Identify which cell holds the provided text, then report its [x, y] central coordinate. 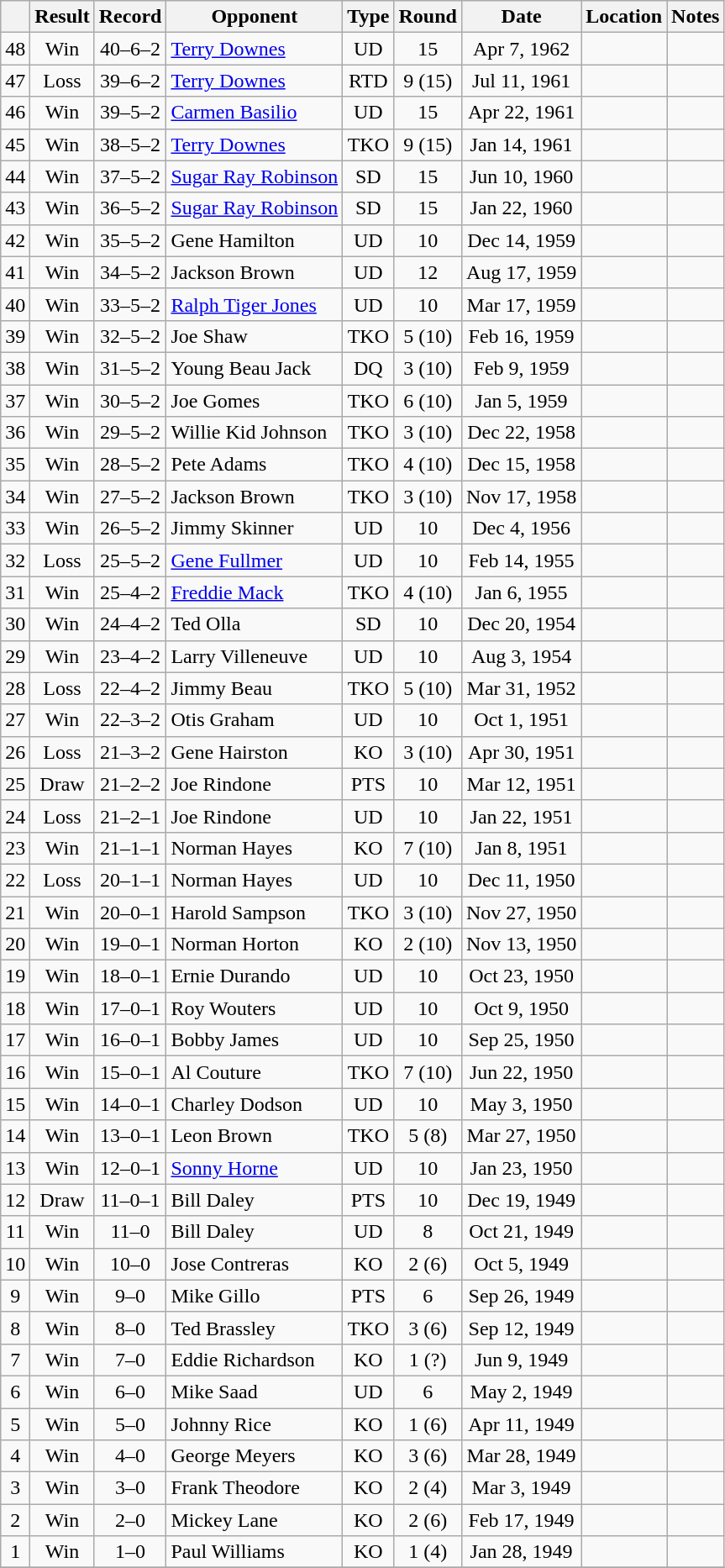
15–0–1 [130, 1072]
16 [15, 1072]
23–4–2 [130, 656]
30 [15, 624]
19–0–1 [130, 944]
Oct 23, 1950 [521, 976]
48 [15, 49]
Jun 10, 1960 [521, 176]
12–0–1 [130, 1168]
18–0–1 [130, 976]
Jan 22, 1960 [521, 208]
Round [428, 17]
27–5–2 [130, 497]
Jan 5, 1959 [521, 401]
Ted Olla [255, 624]
Jimmy Skinner [255, 529]
38 [15, 368]
26 [15, 752]
May 3, 1950 [521, 1104]
32 [15, 560]
31 [15, 592]
45 [15, 145]
27 [15, 720]
25–5–2 [130, 560]
26–5–2 [130, 529]
4–0 [130, 1456]
31–5–2 [130, 368]
Feb 14, 1955 [521, 560]
Sep 25, 1950 [521, 1040]
11–0–1 [130, 1200]
2 [15, 1520]
Jan 8, 1951 [521, 848]
47 [15, 81]
Frank Theodore [255, 1488]
Dec 14, 1959 [521, 240]
Al Couture [255, 1072]
21–1–1 [130, 848]
Mar 27, 1950 [521, 1136]
13–0–1 [130, 1136]
28 [15, 688]
37–5–2 [130, 176]
Joe Shaw [255, 336]
Jan 14, 1961 [521, 145]
Carmen Basilio [255, 113]
43 [15, 208]
Notes [696, 17]
11 [15, 1232]
Harold Sampson [255, 912]
25–4–2 [130, 592]
39 [15, 336]
Jose Contreras [255, 1264]
3–0 [130, 1488]
Paul Williams [255, 1552]
Willie Kid Johnson [255, 433]
Feb 9, 1959 [521, 368]
Gene Hairston [255, 752]
9–0 [130, 1296]
Apr 11, 1949 [521, 1424]
Mike Gillo [255, 1296]
Norman Horton [255, 944]
Eddie Richardson [255, 1360]
25 [15, 784]
9 [15, 1296]
Mar 12, 1951 [521, 784]
16–0–1 [130, 1040]
33 [15, 529]
10–0 [130, 1264]
Otis Graham [255, 720]
Oct 21, 1949 [521, 1232]
Nov 17, 1958 [521, 497]
32–5–2 [130, 336]
21–2–1 [130, 816]
Oct 9, 1950 [521, 1008]
Dec 20, 1954 [521, 624]
May 2, 1949 [521, 1392]
24–4–2 [130, 624]
19 [15, 976]
Result [62, 17]
RTD [368, 81]
Sonny Horne [255, 1168]
28–5–2 [130, 465]
Gene Fullmer [255, 560]
22–4–2 [130, 688]
Larry Villeneuve [255, 656]
Joe Gomes [255, 401]
40–6–2 [130, 49]
Mickey Lane [255, 1520]
38–5–2 [130, 145]
35 [15, 465]
Dec 11, 1950 [521, 880]
Type [368, 17]
Pete Adams [255, 465]
Mar 31, 1952 [521, 688]
Ernie Durando [255, 976]
17–0–1 [130, 1008]
14–0–1 [130, 1104]
34 [15, 497]
Apr 22, 1961 [521, 113]
5 [15, 1424]
41 [15, 272]
2–0 [130, 1520]
Record [130, 17]
46 [15, 113]
20 [15, 944]
22 [15, 880]
21–3–2 [130, 752]
Oct 5, 1949 [521, 1264]
11–0 [130, 1232]
6 (10) [428, 401]
Johnny Rice [255, 1424]
22–3–2 [130, 720]
3 [15, 1488]
44 [15, 176]
DQ [368, 368]
39–5–2 [130, 113]
7–0 [130, 1360]
42 [15, 240]
Bobby James [255, 1040]
6–0 [130, 1392]
Opponent [255, 17]
Jan 22, 1951 [521, 816]
Feb 16, 1959 [521, 336]
7 [15, 1360]
20–1–1 [130, 880]
5 (8) [428, 1136]
Leon Brown [255, 1136]
Dec 15, 1958 [521, 465]
Dec 4, 1956 [521, 529]
Young Beau Jack [255, 368]
2 (10) [428, 944]
Apr 7, 1962 [521, 49]
Dec 22, 1958 [521, 433]
Nov 13, 1950 [521, 944]
1 (6) [428, 1424]
Date [521, 17]
Mar 28, 1949 [521, 1456]
Jun 9, 1949 [521, 1360]
Sep 12, 1949 [521, 1328]
18 [15, 1008]
Mar 3, 1949 [521, 1488]
Aug 17, 1959 [521, 272]
Jan 6, 1955 [521, 592]
21–2–2 [130, 784]
Jul 11, 1961 [521, 81]
23 [15, 848]
8–0 [130, 1328]
1–0 [130, 1552]
George Meyers [255, 1456]
Nov 27, 1950 [521, 912]
13 [15, 1168]
Location [624, 17]
29–5–2 [130, 433]
Apr 30, 1951 [521, 752]
Jimmy Beau [255, 688]
30–5–2 [130, 401]
5–0 [130, 1424]
2 (4) [428, 1488]
Charley Dodson [255, 1104]
Freddie Mack [255, 592]
Feb 17, 1949 [521, 1520]
Mar 17, 1959 [521, 304]
Jun 22, 1950 [521, 1072]
Gene Hamilton [255, 240]
Ralph Tiger Jones [255, 304]
Jan 23, 1950 [521, 1168]
24 [15, 816]
Aug 3, 1954 [521, 656]
33–5–2 [130, 304]
40 [15, 304]
Ted Brassley [255, 1328]
1 [15, 1552]
Dec 19, 1949 [521, 1200]
1 (4) [428, 1552]
Sep 26, 1949 [521, 1296]
Jan 28, 1949 [521, 1552]
20–0–1 [130, 912]
17 [15, 1040]
35–5–2 [130, 240]
29 [15, 656]
39–6–2 [130, 81]
4 [15, 1456]
Roy Wouters [255, 1008]
1 (?) [428, 1360]
37 [15, 401]
Mike Saad [255, 1392]
36–5–2 [130, 208]
34–5–2 [130, 272]
36 [15, 433]
14 [15, 1136]
Oct 1, 1951 [521, 720]
21 [15, 912]
